Determine the (X, Y) coordinate at the center of the cell enclosing the given text.  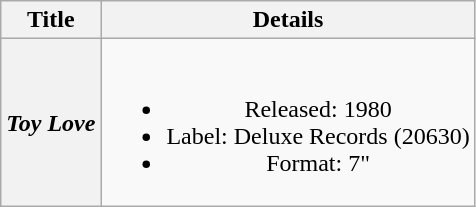
Details (288, 20)
Toy Love (51, 122)
Title (51, 20)
Released: 1980Label: Deluxe Records (20630)Format: 7" (288, 122)
